Pinpoint the cell where the given text exists, returning its (X, Y) midpoint coordinate. 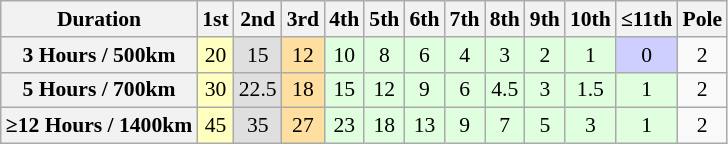
3rd (304, 19)
≤11th (647, 19)
5 Hours / 700km (99, 90)
1st (216, 19)
≥12 Hours / 1400km (99, 126)
Duration (99, 19)
3 Hours / 500km (99, 55)
Pole (702, 19)
10 (344, 55)
22.5 (258, 90)
5 (545, 126)
20 (216, 55)
35 (258, 126)
27 (304, 126)
23 (344, 126)
9th (545, 19)
7th (465, 19)
2nd (258, 19)
45 (216, 126)
0 (647, 55)
1.5 (590, 90)
5th (384, 19)
13 (424, 126)
4th (344, 19)
8th (505, 19)
6th (424, 19)
4 (465, 55)
30 (216, 90)
7 (505, 126)
4.5 (505, 90)
10th (590, 19)
8 (384, 55)
